Return [x, y] of the center of cell containing provided text 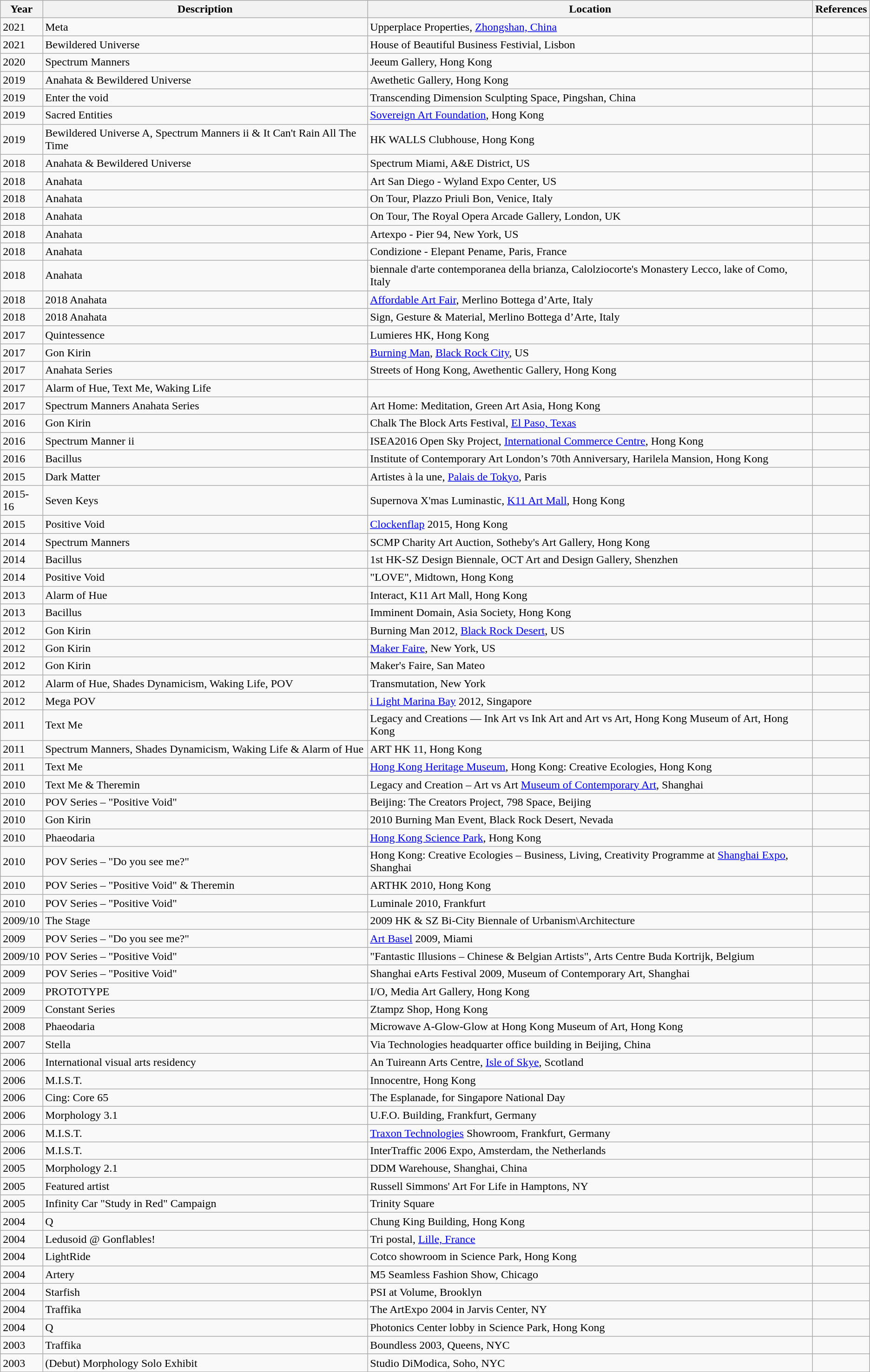
Shanghai eArts Festival 2009, Museum of Contemporary Art, Shanghai [590, 974]
Year [21, 9]
biennale d'arte contemporanea della brianza, Calolziocorte's Monastery Lecco, lake of Como, Italy [590, 276]
Bewildered Universe [205, 45]
Stella [205, 1044]
2008 [21, 1027]
The ArtExpo 2004 in Jarvis Center, NY [590, 1310]
Location [590, 9]
House of Beautiful Business Festivial, Lisbon [590, 45]
Chung King Building, Hong Kong [590, 1221]
Ledusoid @ Gonflables! [205, 1239]
Traxon Technologies Showroom, Frankfurt, Germany [590, 1133]
Burning Man, Black Rock City, US [590, 353]
U.F.O. Building, Frankfurt, Germany [590, 1115]
Cotco showroom in Science Park, Hong Kong [590, 1257]
Clockenflap 2015, Hong Kong [590, 524]
DDM Warehouse, Shanghai, China [590, 1168]
Mega POV [205, 701]
Imminent Domain, Asia Society, Hong Kong [590, 613]
1st HK-SZ Design Biennale, OCT Art and Design Gallery, Shenzhen [590, 560]
Lumieres HK, Hong Kong [590, 335]
Spectrum Miami, A&E District, US [590, 163]
Upperplace Properties, Zhongshan, China [590, 27]
Tri postal, Lille, France [590, 1239]
Anahata Series [205, 370]
LightRide [205, 1257]
Meta [205, 27]
On Tour, Plazzo Priuli Bon, Venice, Italy [590, 198]
ART HK 11, Hong Kong [590, 749]
ISEA2016 Open Sky Project, International Commerce Centre, Hong Kong [590, 441]
InterTraffic 2006 Expo, Amsterdam, the Netherlands [590, 1151]
Streets of Hong Kong, Awethentic Gallery, Hong Kong [590, 370]
Alarm of Hue, Shades Dynamicism, Waking Life, POV [205, 683]
Photonics Center lobby in Science Park, Hong Kong [590, 1327]
Spectrum Manners Anahata Series [205, 406]
Legacy and Creation – Art vs Art Museum of Contemporary Art, Shanghai [590, 784]
On Tour, The Royal Opera Arcade Gallery, London, UK [590, 216]
2020 [21, 62]
Hong Kong Heritage Museum, Hong Kong: Creative Ecologies, Hong Kong [590, 767]
Description [205, 9]
Quintessence [205, 335]
Chalk The Block Arts Festival, El Paso, Texas [590, 423]
Maker's Faire, San Mateo [590, 666]
Luminale 2010, Frankfurt [590, 903]
Featured artist [205, 1186]
Constant Series [205, 1009]
2009 HK & SZ Bi-City Biennale of Urbanism\Architecture [590, 921]
Infinity Car "Study in Red" Campaign [205, 1204]
Beijing: The Creators Project, 798 Space, Beijing [590, 802]
Via Technologies headquarter office building in Beijing, China [590, 1044]
Boundless 2003, Queens, NYC [590, 1345]
Morphology 2.1 [205, 1168]
International visual arts residency [205, 1062]
Artery [205, 1274]
The Stage [205, 921]
Bewildered Universe A, Spectrum Manners ii & It Can't Rain All The Time [205, 139]
HK WALLS Clubhouse, Hong Kong [590, 139]
Transmutation, New York [590, 683]
Ztampz Shop, Hong Kong [590, 1009]
"LOVE", Midtown, Hong Kong [590, 578]
Microwave A-Glow-Glow at Hong Kong Museum of Art, Hong Kong [590, 1027]
References [841, 9]
Transcending Dimension Sculpting Space, Pingshan, China [590, 98]
Alarm of Hue [205, 595]
SCMP Charity Art Auction, Sotheby's Art Gallery, Hong Kong [590, 542]
Starfish [205, 1292]
Sovereign Art Foundation, Hong Kong [590, 115]
i Light Marina Bay 2012, Singapore [590, 701]
Art Home: Meditation, Green Art Asia, Hong Kong [590, 406]
Innocentre, Hong Kong [590, 1080]
Morphology 3.1 [205, 1115]
"Fantastic Illusions – Chinese & Belgian Artists", Arts Centre Buda Kortrijk, Belgium [590, 956]
2010 Burning Man Event, Black Rock Desert, Nevada [590, 820]
Cing: Core 65 [205, 1097]
Russell Simmons' Art For Life in Hamptons, NY [590, 1186]
I/O, Media Art Gallery, Hong Kong [590, 991]
Studio DiModica, Soho, NYC [590, 1363]
Jeeum Gallery, Hong Kong [590, 62]
Sacred Entities [205, 115]
Supernova X'mas Luminastic, K11 Art Mall, Hong Kong [590, 500]
(Debut) Morphology Solo Exhibit [205, 1363]
An Tuireann Arts Centre, Isle of Skye, Scotland [590, 1062]
Artexpo - Pier 94, New York, US [590, 234]
Artistes à la une, Palais de Tokyo, Paris [590, 476]
Institute of Contemporary Art London’s 70th Anniversary, Harilela Mansion, Hong Kong [590, 459]
Interact, K11 Art Mall, Hong Kong [590, 595]
Legacy and Creations — Ink Art vs Ink Art and Art vs Art, Hong Kong Museum of Art, Hong Kong [590, 725]
2015-16 [21, 500]
M5 Seamless Fashion Show, Chicago [590, 1274]
Awethetic Gallery, Hong Kong [590, 80]
PSI at Volume, Brooklyn [590, 1292]
Alarm of Hue, Text Me, Waking Life [205, 388]
Dark Matter [205, 476]
Hong Kong Science Park, Hong Kong [590, 838]
PROTOTYPE [205, 991]
Text Me & Theremin [205, 784]
Spectrum Manner ii [205, 441]
Spectrum Manners, Shades Dynamicism, Waking Life & Alarm of Hue [205, 749]
Trinity Square [590, 1204]
Condizione - Elepant Pename, Paris, France [590, 252]
Sign, Gesture & Material, Merlino Bottega d’Arte, Italy [590, 317]
ARTHK 2010, Hong Kong [590, 886]
The Esplanade, for Singapore National Day [590, 1097]
Art San Diego - Wyland Expo Center, US [590, 181]
Maker Faire, New York, US [590, 648]
Burning Man 2012, Black Rock Desert, US [590, 630]
2007 [21, 1044]
Hong Kong: Creative Ecologies – Business, Living, Creativity Programme at Shanghai Expo, Shanghai [590, 861]
POV Series – "Positive Void" & Theremin [205, 886]
Art Basel 2009, Miami [590, 939]
Seven Keys [205, 500]
Enter the void [205, 98]
Affordable Art Fair, Merlino Bottega d’Arte, Italy [590, 300]
